Find where the given text appears and provide that cell's center as [x, y] coordinate. 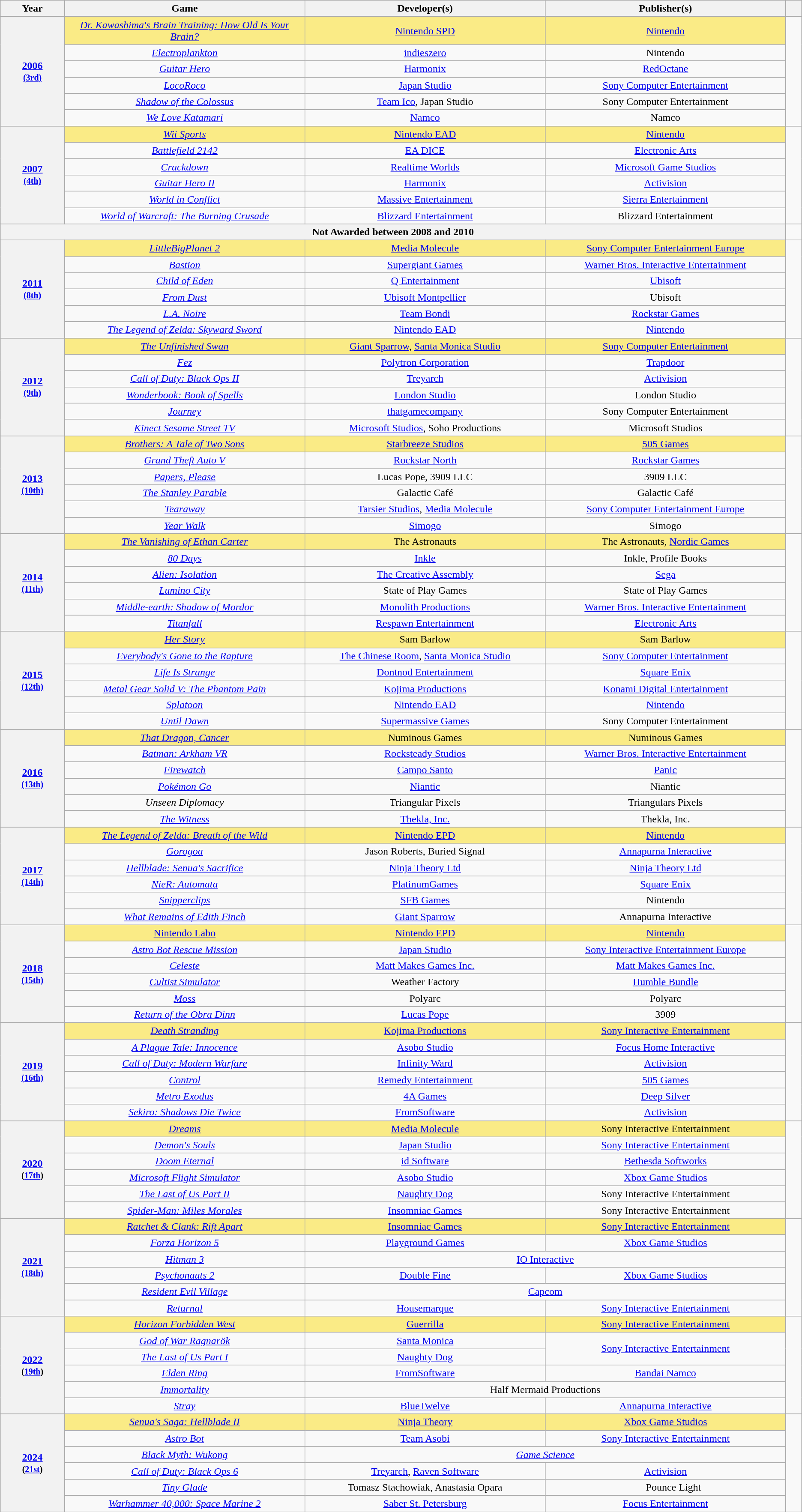
Tomasz Stachowiak, Anastasia Opara [425, 1487]
LocoRoco [184, 85]
Developer(s) [425, 9]
Starbreeze Studios [425, 444]
Alien: Isolation [184, 574]
Until Dawn [184, 721]
Microsoft Studios, Soho Productions [425, 427]
SFB Games [425, 900]
Saber St. Petersburg [425, 1503]
The Legend of Zelda: Skyward Sword [184, 330]
Electroplankton [184, 53]
3909 [666, 1015]
Humble Bundle [666, 982]
We Love Katamari [184, 118]
Lumino City [184, 591]
Year [33, 9]
Lucas Pope [425, 1015]
Return of the Obra Dinn [184, 1015]
Batman: Arkham VR [184, 754]
Housemarque [425, 1308]
Microsoft Game Studios [666, 167]
Shadow of the Colossus [184, 102]
That Dragon, Cancer [184, 737]
Immortality [184, 1389]
Spider-Man: Miles Morales [184, 1210]
Bastion [184, 265]
2016(13th) [33, 778]
Returnal [184, 1308]
2022(19th) [33, 1365]
World in Conflict [184, 199]
2011(8th) [33, 289]
Guerrilla [425, 1324]
Trapdoor [666, 362]
Battlefield 2142 [184, 150]
Sega [666, 574]
PlatinumGames [425, 884]
Brothers: A Tale of Two Sons [184, 444]
Panic [666, 770]
RedOctane [666, 69]
Tarsier Studios, Media Molecule [425, 509]
Death Stranding [184, 1031]
Her Story [184, 639]
Cultist Simulator [184, 982]
Child of Eden [184, 281]
thatgamecompany [425, 411]
indieszero [425, 53]
Grand Theft Auto V [184, 460]
Call of Duty: Black Ops II [184, 379]
The Creative Assembly [425, 574]
Celeste [184, 965]
Publisher(s) [666, 9]
2018(15th) [33, 974]
The Legend of Zelda: Breath of the Wild [184, 835]
The Last of Us Part II [184, 1194]
3909 LLC [666, 477]
Metal Gear Solid V: The Phantom Pain [184, 688]
Everybody's Gone to the Rapture [184, 656]
Demon's Souls [184, 1145]
Focus Entertainment [666, 1503]
Rocksteady Studios [425, 754]
Remedy Entertainment [425, 1080]
2013(10th) [33, 484]
Playground Games [425, 1243]
Triangular Pixels [425, 803]
Monolith Productions [425, 607]
Hellblade: Senua's Sacrifice [184, 868]
World of Warcraft: The Burning Crusade [184, 215]
2024(21st) [33, 1463]
Tearaway [184, 509]
From Dust [184, 297]
Life Is Strange [184, 672]
Middle-earth: Shadow of Mordor [184, 607]
Control [184, 1080]
Giant Sparrow [425, 917]
Wii Sports [184, 134]
Q Entertainment [425, 281]
Snipperclips [184, 900]
EA DICE [425, 150]
Double Fine [425, 1276]
2015(12th) [33, 680]
Realtime Worlds [425, 167]
Senua's Saga: Hellblade II [184, 1422]
Astro Bot Rescue Mission [184, 949]
2017(14th) [33, 876]
Pokémon Go [184, 786]
Unseen Diplomacy [184, 803]
Respawn Entertainment [425, 623]
Astro Bot [184, 1438]
Wonderbook: Book of Spells [184, 395]
Team Ico, Japan Studio [425, 102]
Supermassive Games [425, 721]
Santa Monica [425, 1341]
Ubisoft Montpellier [425, 297]
4A Games [425, 1096]
Guitar Hero [184, 69]
Gorogoa [184, 852]
2019(16th) [33, 1072]
Fez [184, 362]
Infinity Ward [425, 1064]
Hitman 3 [184, 1259]
Inkle [425, 558]
Firewatch [184, 770]
Sierra Entertainment [666, 199]
Half Mermaid Productions [545, 1389]
Sony Interactive Entertainment Europe [666, 949]
Nintendo Labo [184, 933]
Dr. Kawashima's Brain Training: How Old Is Your Brain? [184, 31]
Dreams [184, 1129]
The Astronauts, Nordic Games [666, 542]
Pounce Light [673, 1487]
The Witness [184, 819]
Focus Home Interactive [666, 1047]
Year Walk [184, 526]
2014(11th) [33, 583]
Capcom [545, 1292]
Game [184, 9]
Titanfall [184, 623]
Ninja Theory [425, 1422]
Horizon Forbidden West [184, 1324]
Call of Duty: Modern Warfare [184, 1064]
80 Days [184, 558]
LittleBigPlanet 2 [184, 248]
Dontnod Entertainment [425, 672]
The Chinese Room, Santa Monica Studio [425, 656]
Weather Factory [425, 982]
L.A. Noire [184, 314]
What Remains of Edith Finch [184, 917]
Lucas Pope, 3909 LLC [425, 477]
Stray [184, 1406]
2007(4th) [33, 175]
Konami Digital Entertainment [666, 688]
Forza Horizon 5 [184, 1243]
Black Myth: Wukong [184, 1455]
Bandai Namco [666, 1373]
2006(3rd) [33, 71]
Jason Roberts, Buried Signal [425, 852]
Warhammer 40,000: Space Marine 2 [184, 1503]
Team Bondi [425, 314]
The Astronauts [425, 542]
Guitar Hero II [184, 183]
Microsoft Studios [666, 427]
A Plague Tale: Innocence [184, 1047]
Nintendo SPD [425, 31]
Polytron Corporation [425, 362]
Rockstar North [425, 460]
2012(9th) [33, 387]
Resident Evil Village [184, 1292]
Sekiro: Shadows Die Twice [184, 1112]
Psychonauts 2 [184, 1276]
Campo Santo [425, 770]
Ratchet & Clank: Rift Apart [184, 1226]
Inkle, Profile Books [666, 558]
The Vanishing of Ethan Carter [184, 542]
Kinect Sesame Street TV [184, 427]
The Unfinished Swan [184, 346]
Metro Exodus [184, 1096]
Elden Ring [184, 1373]
Team Asobi [425, 1438]
IO Interactive [545, 1259]
Giant Sparrow, Santa Monica Studio [425, 346]
Moss [184, 998]
Crackdown [184, 167]
NieR: Automata [184, 884]
Supergiant Games [425, 265]
2021(18th) [33, 1267]
BlueTwelve [425, 1406]
Splatoon [184, 705]
Not Awarded between 2008 and 2010 [393, 232]
The Last of Us Part I [184, 1357]
God of War Ragnarök [184, 1341]
Game Science [545, 1455]
Treyarch [425, 379]
The Stanley Parable [184, 493]
Triangulars Pixels [666, 803]
2020(17th) [33, 1169]
Tiny Glade [184, 1487]
Call of Duty: Black Ops 6 [184, 1471]
Doom Eternal [184, 1161]
Treyarch, Raven Software [425, 1471]
Journey [184, 411]
Massive Entertainment [425, 199]
id Software [425, 1161]
Deep Silver [666, 1096]
Papers, Please [184, 477]
Bethesda Softworks [666, 1161]
Microsoft Flight Simulator [184, 1177]
